Return [x, y] of the center of cell containing provided text 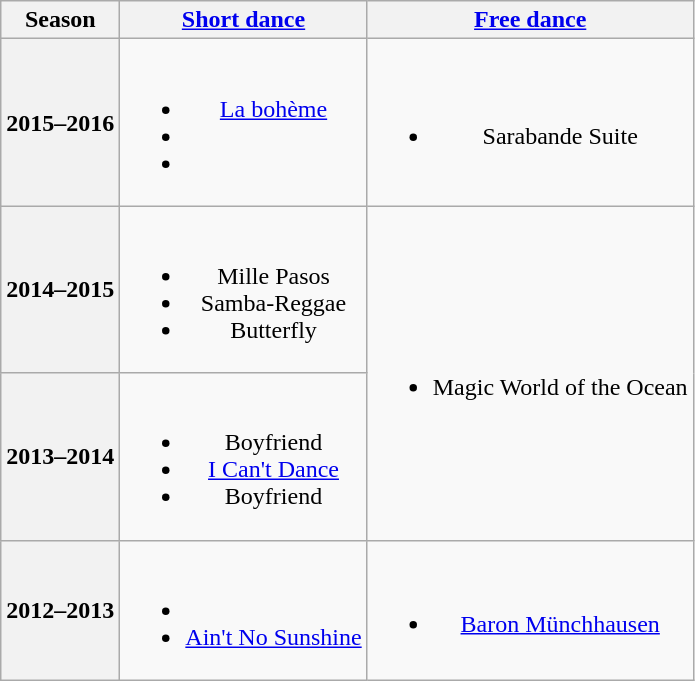
Free dance [530, 20]
2013–2014 [60, 456]
Baron Münchhausen [530, 610]
Sarabande Suite [530, 122]
Boyfriend I Can't Dance Boyfriend [244, 456]
Ain't No Sunshine [244, 610]
La bohème [244, 122]
Short dance [244, 20]
Magic World of the Ocean [530, 373]
Season [60, 20]
2014–2015 [60, 290]
Mille Pasos Samba-Reggae Butterfly [244, 290]
2015–2016 [60, 122]
2012–2013 [60, 610]
